Determine the [x, y] coordinate at the center of the cell enclosing the given text.  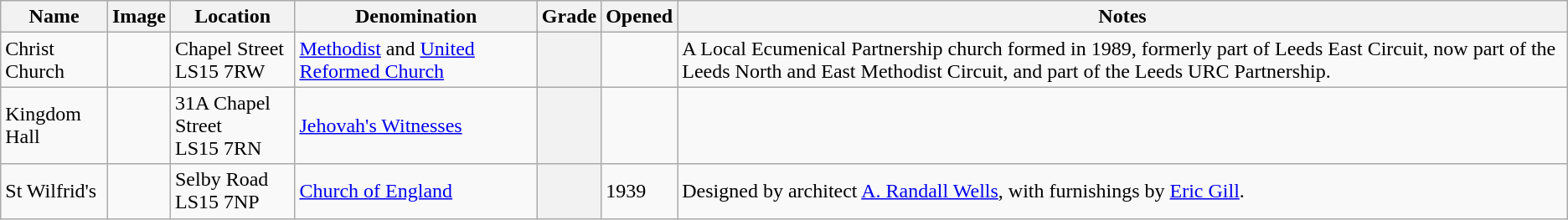
Chapel StreetLS15 7RW [232, 60]
Selby RoadLS15 7NP [232, 191]
Name [54, 17]
Christ Church [54, 60]
1939 [640, 191]
Opened [640, 17]
St Wilfrid's [54, 191]
Church of England [415, 191]
Kingdom Hall [54, 125]
Location [232, 17]
Image [139, 17]
Designed by architect A. Randall Wells, with furnishings by Eric Gill. [1122, 191]
Methodist and United Reformed Church [415, 60]
Jehovah's Witnesses [415, 125]
Denomination [415, 17]
31A Chapel Street LS15 7RN [232, 125]
Notes [1122, 17]
Grade [569, 17]
